Scan for the cell matching the given text and deliver its (X, Y) coordinate at center. 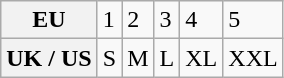
2 (138, 20)
UK / US (49, 58)
1 (109, 20)
S (109, 58)
3 (167, 20)
5 (253, 20)
M (138, 58)
XL (202, 58)
4 (202, 20)
XXL (253, 58)
L (167, 58)
EU (49, 20)
